Search for the cell housing the specified text and yield its [X, Y] center coordinate. 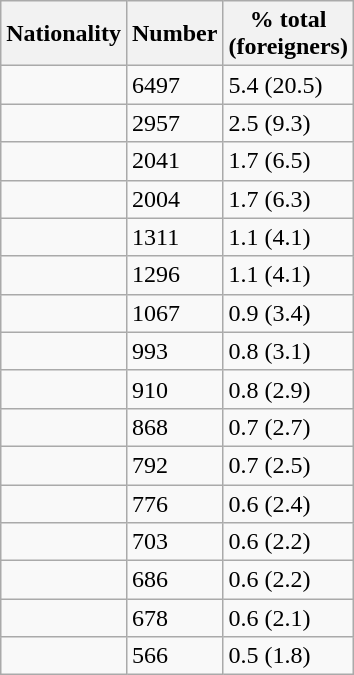
1.7 (6.3) [288, 199]
776 [174, 503]
2004 [174, 199]
868 [174, 427]
1.7 (6.5) [288, 161]
686 [174, 580]
2957 [174, 123]
0.7 (2.7) [288, 427]
792 [174, 465]
0.6 (2.4) [288, 503]
0.5 (1.8) [288, 656]
678 [174, 618]
703 [174, 542]
0.8 (3.1) [288, 351]
0.6 (2.1) [288, 618]
0.9 (3.4) [288, 313]
566 [174, 656]
5.4 (20.5) [288, 85]
993 [174, 351]
% total(foreigners) [288, 34]
2041 [174, 161]
2.5 (9.3) [288, 123]
1311 [174, 237]
Nationality [64, 34]
1296 [174, 275]
0.8 (2.9) [288, 389]
6497 [174, 85]
0.7 (2.5) [288, 465]
1067 [174, 313]
910 [174, 389]
Number [174, 34]
